Detect which cell encompasses the target text, then output its [x, y] center coordinate. 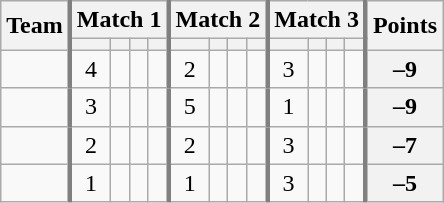
Team [36, 26]
5 [188, 107]
Match 2 [218, 20]
4 [90, 69]
–7 [404, 145]
Match 3 [316, 20]
–5 [404, 183]
Points [404, 26]
Match 1 [120, 20]
